For the text-containing cell, return its midpoint in (X, Y) coordinate format. 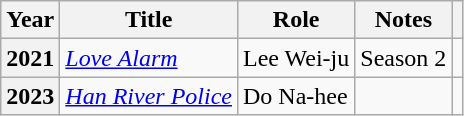
Year (30, 20)
2023 (30, 96)
Title (149, 20)
Do Na-hee (296, 96)
Notes (404, 20)
Love Alarm (149, 58)
Lee Wei-ju (296, 58)
Role (296, 20)
Han River Police (149, 96)
2021 (30, 58)
Season 2 (404, 58)
